Extract the [x, y] coordinate from the center of the cell holding the provided text.  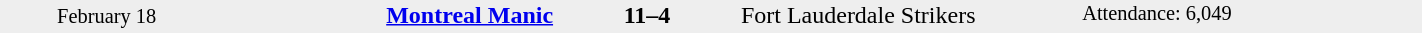
Fort Lauderdale Strikers [910, 15]
11–4 [648, 15]
February 18 [106, 16]
Attendance: 6,049 [1252, 16]
Montreal Manic [384, 15]
